Locate the cell with the specified text and output its [X, Y] center coordinate. 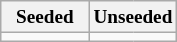
Seeded [45, 17]
Unseeded [133, 17]
